Locate the cell with the specified text and output its [x, y] center coordinate. 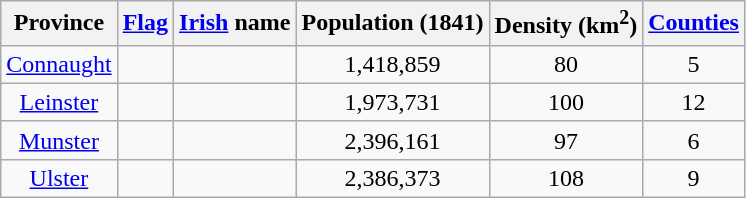
Density (km2) [566, 24]
Munster [59, 140]
Counties [694, 24]
Leinster [59, 102]
108 [566, 178]
Connaught [59, 64]
6 [694, 140]
12 [694, 102]
9 [694, 178]
1,418,859 [392, 64]
97 [566, 140]
Irish name [235, 24]
100 [566, 102]
2,386,373 [392, 178]
Province [59, 24]
5 [694, 64]
80 [566, 64]
Flag [145, 24]
Population (1841) [392, 24]
2,396,161 [392, 140]
1,973,731 [392, 102]
Ulster [59, 178]
